Pinpoint the cell where the given text exists, returning its [x, y] midpoint coordinate. 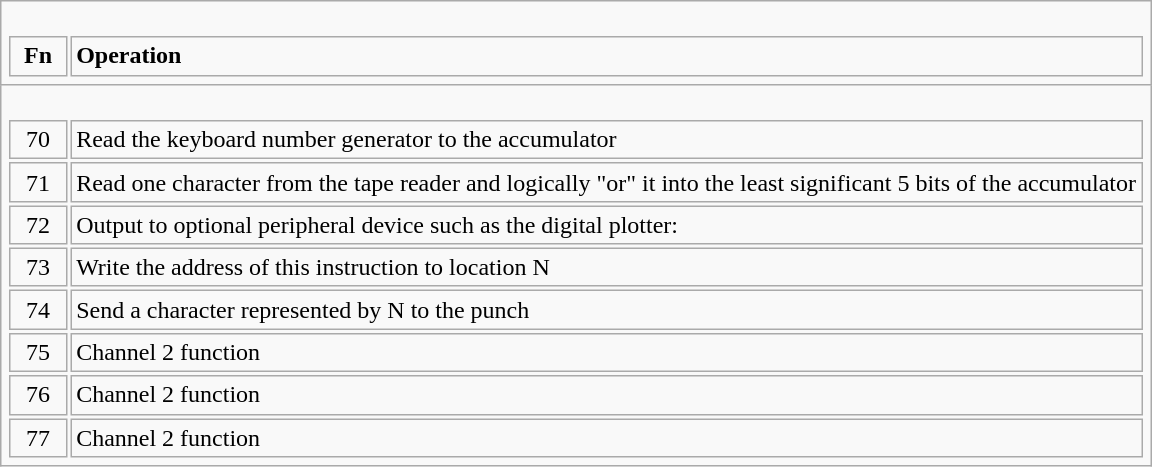
76 [38, 395]
73 [38, 268]
75 [38, 353]
Read one character from the tape reader and logically "or" it into the least significant 5 bits of the accumulator [606, 182]
Read the keyboard number generator to the accumulator [606, 140]
77 [38, 438]
71 [38, 182]
Write the address of this instruction to location N [606, 268]
Output to optional peripheral device such as the digital plotter: [606, 225]
70 [38, 140]
72 [38, 225]
Fn [38, 56]
Operation [606, 56]
Send a character represented by N to the punch [606, 310]
74 [38, 310]
Fn Operation [576, 43]
